Locate the cell with the specified text and output its (x, y) center coordinate. 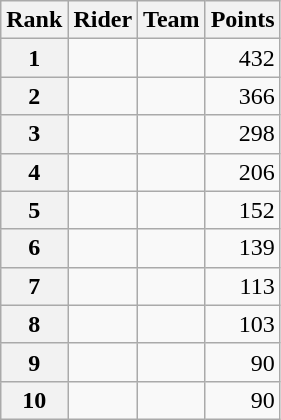
9 (34, 362)
1 (34, 58)
2 (34, 96)
366 (242, 96)
298 (242, 134)
4 (34, 172)
206 (242, 172)
8 (34, 324)
10 (34, 400)
Rank (34, 20)
113 (242, 286)
139 (242, 248)
103 (242, 324)
6 (34, 248)
3 (34, 134)
7 (34, 286)
5 (34, 210)
152 (242, 210)
Points (242, 20)
432 (242, 58)
Team (172, 20)
Rider (103, 20)
